Extract the [x, y] coordinate from the center of the cell holding the provided text.  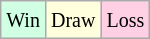
Draw [72, 20]
Win [24, 20]
Loss [126, 20]
